From the cell containing the given text, extract its center point as (x, y) coordinate. 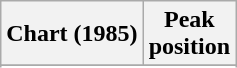
Chart (1985) (72, 34)
Peakposition (189, 34)
